Detect which cell encompasses the target text, then output its [x, y] center coordinate. 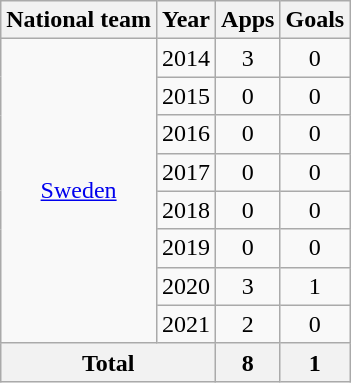
Year [186, 20]
2015 [186, 96]
Sweden [79, 191]
2 [248, 324]
2020 [186, 286]
Goals [315, 20]
8 [248, 362]
National team [79, 20]
Apps [248, 20]
2018 [186, 210]
2019 [186, 248]
2017 [186, 172]
Total [108, 362]
2016 [186, 134]
2021 [186, 324]
2014 [186, 58]
